Capture the cell that displays the provided text and extract its (X, Y) central coordinate. 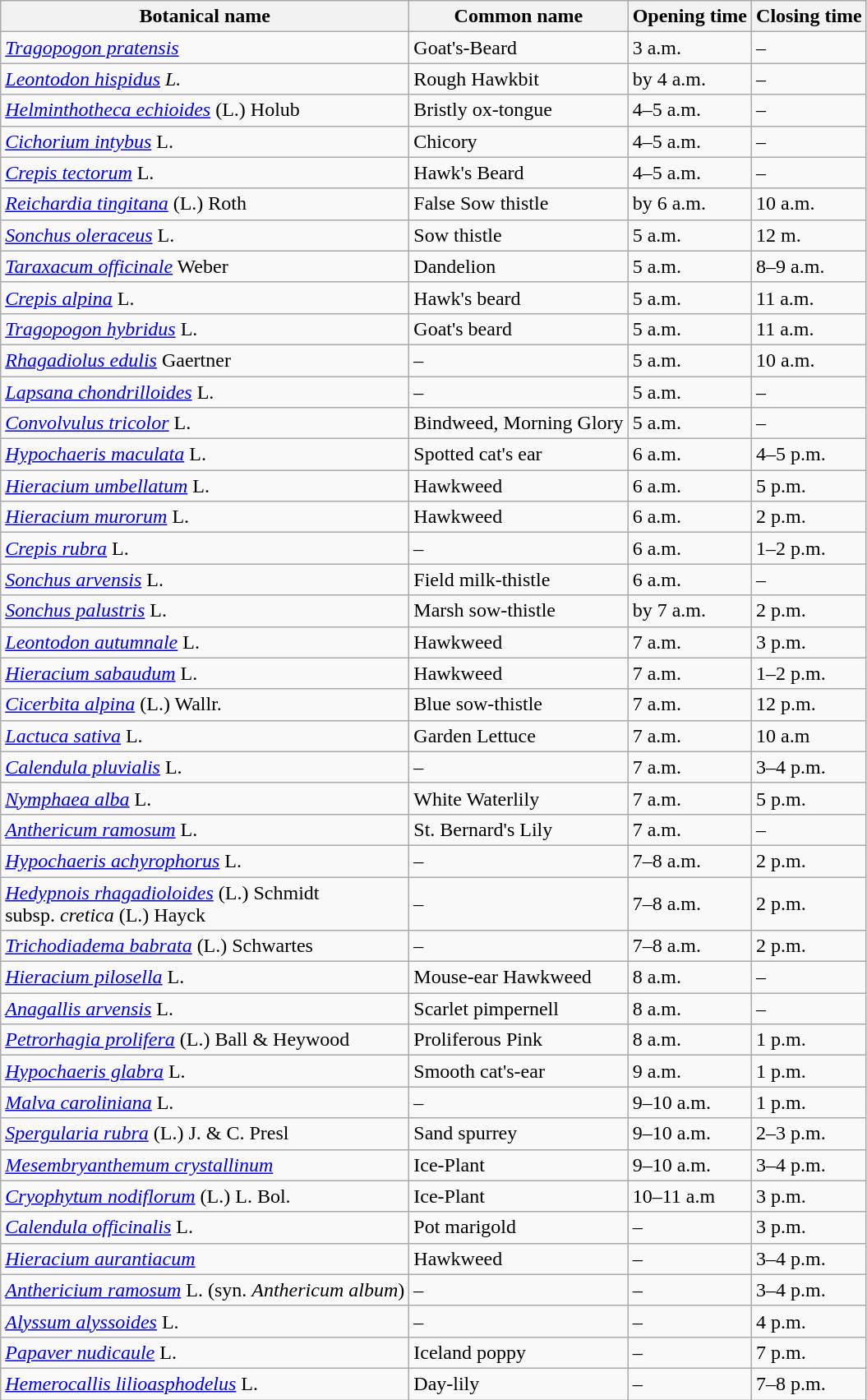
4–5 p.m. (809, 455)
Garden Lettuce (519, 736)
Rhagadiolus edulis Gaertner (205, 360)
12 m. (809, 235)
10 a.m (809, 736)
Proliferous Pink (519, 1040)
Malva caroliniana L. (205, 1102)
Anthericium ramosum L. (syn. Anthericum album) (205, 1290)
Sonchus palustris L. (205, 611)
by 7 a.m. (689, 611)
False Sow thistle (519, 204)
12 p.m. (809, 705)
Taraxacum officinale Weber (205, 266)
Crepis alpina L. (205, 298)
Marsh sow-thistle (519, 611)
by 4 a.m. (689, 79)
Calendula pluvialis L. (205, 767)
Reichardia tingitana (L.) Roth (205, 204)
Spergularia rubra (L.) J. & C. Presl (205, 1134)
3 a.m. (689, 48)
Day-lily (519, 1384)
Goat's-Beard (519, 48)
Common name (519, 16)
Hypochaeris maculata L. (205, 455)
Leontodon hispidus L. (205, 79)
Scarlet pimpernell (519, 1009)
Hedypnois rhagadioloides (L.) Schmidt subsp. cretica (L.) Hayck (205, 903)
White Waterlily (519, 798)
Alyssum alyssoides L. (205, 1321)
Hieracium pilosella L. (205, 977)
Sonchus oleraceus L. (205, 235)
Opening time (689, 16)
Sonchus arvensis L. (205, 580)
Iceland poppy (519, 1352)
Mouse-ear Hawkweed (519, 977)
Bindweed, Morning Glory (519, 423)
Mesembryanthemum crystallinum (205, 1165)
Spotted cat's ear (519, 455)
Tragopogon pratensis (205, 48)
8–9 a.m. (809, 266)
4 p.m. (809, 1321)
Blue sow-thistle (519, 705)
Crepis tectorum L. (205, 173)
Bristly ox-tongue (519, 110)
Crepis rubra L. (205, 548)
9 a.m. (689, 1071)
10–11 a.m (689, 1196)
Hieracium sabaudum L. (205, 673)
Helminthotheca echioides (L.) Holub (205, 110)
Rough Hawkbit (519, 79)
Hieracium umbellatum L. (205, 486)
Hypochaeris glabra L. (205, 1071)
Hemerocallis lilioasphodelus L. (205, 1384)
Botanical name (205, 16)
Lapsana chondrilloides L. (205, 392)
Hawk's beard (519, 298)
Sow thistle (519, 235)
Petrorhagia prolifera (L.) Ball & Heywood (205, 1040)
Anagallis arvensis L. (205, 1009)
7–8 p.m. (809, 1384)
2–3 p.m. (809, 1134)
Trichodiadema babrata (L.) Schwartes (205, 946)
Chicory (519, 141)
Lactuca sativa L. (205, 736)
Anthericum ramosum L. (205, 829)
Dandelion (519, 266)
7 p.m. (809, 1352)
Cryophytum nodiflorum (L.) L. Bol. (205, 1196)
Closing time (809, 16)
Convolvulus tricolor L. (205, 423)
Hieracium murorum L. (205, 517)
Hieracium aurantiacum (205, 1259)
St. Bernard's Lily (519, 829)
Pot marigold (519, 1227)
Hawk's Beard (519, 173)
Tragopogon hybridus L. (205, 329)
Smooth cat's-ear (519, 1071)
Calendula officinalis L. (205, 1227)
Sand spurrey (519, 1134)
Cicerbita alpina (L.) Wallr. (205, 705)
Field milk-thistle (519, 580)
Nymphaea alba L. (205, 798)
Cichorium intybus L. (205, 141)
Goat's beard (519, 329)
Leontodon autumnale L. (205, 642)
Papaver nudicaule L. (205, 1352)
Hypochaeris achyrophorus L. (205, 861)
by 6 a.m. (689, 204)
